Provide the (X, Y) coordinate of the cell's center where the given text is located.  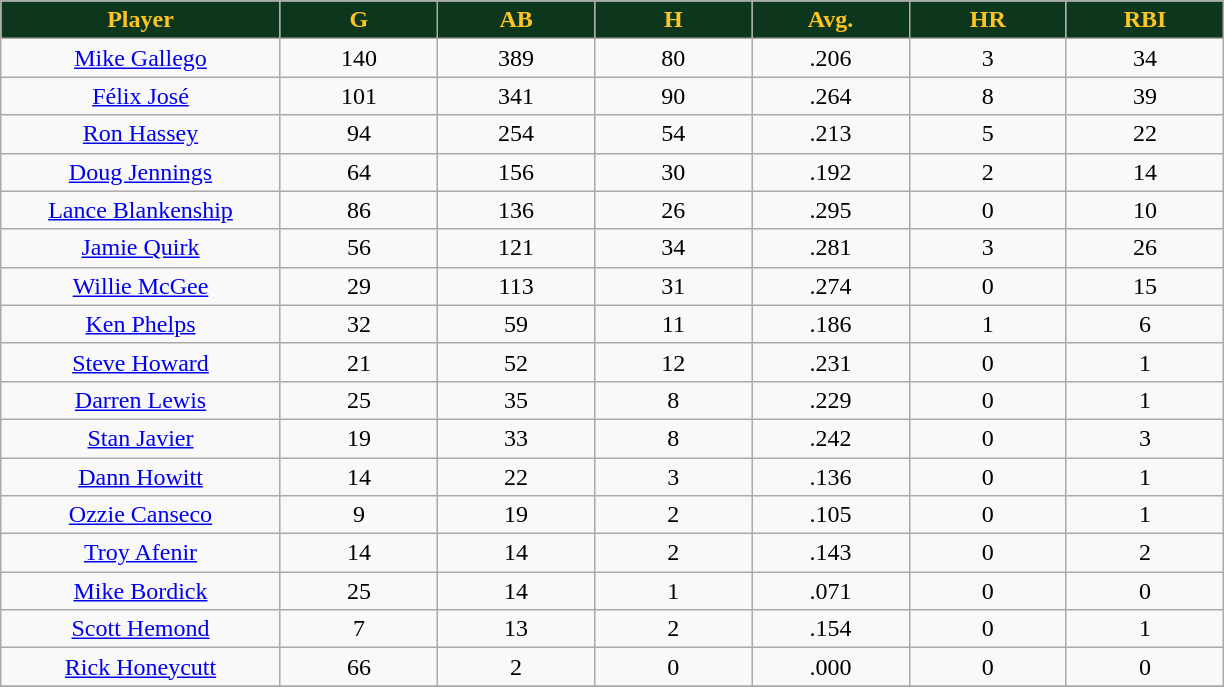
94 (358, 134)
9 (358, 515)
.192 (830, 172)
156 (516, 172)
.242 (830, 438)
.136 (830, 477)
90 (674, 96)
Troy Afenir (141, 553)
.231 (830, 362)
12 (674, 362)
5 (988, 134)
G (358, 20)
.295 (830, 210)
Ozzie Canseco (141, 515)
7 (358, 629)
.213 (830, 134)
52 (516, 362)
Avg. (830, 20)
86 (358, 210)
.274 (830, 286)
13 (516, 629)
Rick Honeycutt (141, 667)
AB (516, 20)
31 (674, 286)
Steve Howard (141, 362)
.264 (830, 96)
Player (141, 20)
.281 (830, 248)
Dann Howitt (141, 477)
64 (358, 172)
.154 (830, 629)
113 (516, 286)
.105 (830, 515)
Mike Bordick (141, 591)
32 (358, 324)
Scott Hemond (141, 629)
39 (1144, 96)
80 (674, 58)
Darren Lewis (141, 400)
66 (358, 667)
.229 (830, 400)
Stan Javier (141, 438)
30 (674, 172)
.186 (830, 324)
341 (516, 96)
Lance Blankenship (141, 210)
Ron Hassey (141, 134)
56 (358, 248)
29 (358, 286)
21 (358, 362)
Ken Phelps (141, 324)
Doug Jennings (141, 172)
35 (516, 400)
11 (674, 324)
15 (1144, 286)
Félix José (141, 96)
389 (516, 58)
121 (516, 248)
H (674, 20)
HR (988, 20)
140 (358, 58)
Willie McGee (141, 286)
Jamie Quirk (141, 248)
59 (516, 324)
54 (674, 134)
254 (516, 134)
.143 (830, 553)
33 (516, 438)
.000 (830, 667)
6 (1144, 324)
.206 (830, 58)
10 (1144, 210)
Mike Gallego (141, 58)
.071 (830, 591)
101 (358, 96)
136 (516, 210)
RBI (1144, 20)
